Extract the (X, Y) coordinate from the center of the cell holding the provided text.  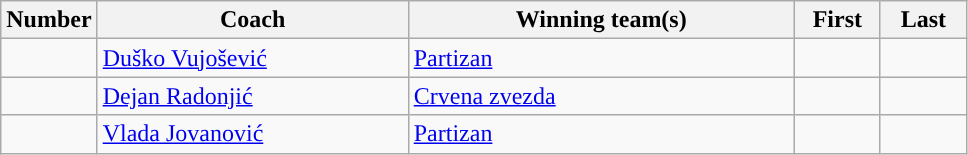
Crvena zvezda (601, 96)
Dejan Radonjić (252, 96)
Last (923, 20)
Winning team(s) (601, 20)
Number (49, 20)
First (837, 20)
Duško Vujošević (252, 58)
Vlada Jovanović (252, 134)
Coach (252, 20)
